Return the (X, Y) coordinate for the center point of the cell that contains the specified text.  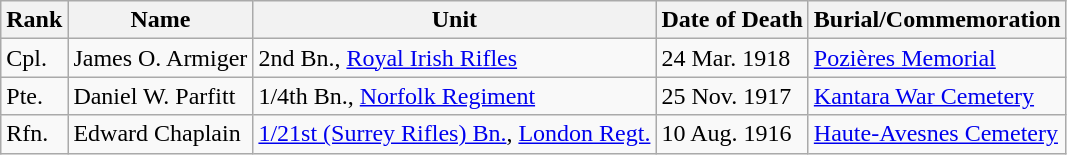
Unit (454, 20)
Date of Death (732, 20)
Daniel W. Parfitt (160, 96)
Name (160, 20)
1/21st (Surrey Rifles) Bn., London Regt. (454, 134)
2nd Bn., Royal Irish Rifles (454, 58)
James O. Armiger (160, 58)
Pte. (34, 96)
24 Mar. 1918 (732, 58)
25 Nov. 1917 (732, 96)
Kantara War Cemetery (937, 96)
Rfn. (34, 134)
Cpl. (34, 58)
Burial/Commemoration (937, 20)
10 Aug. 1916 (732, 134)
Edward Chaplain (160, 134)
Pozières Memorial (937, 58)
Rank (34, 20)
1/4th Bn., Norfolk Regiment (454, 96)
Haute-Avesnes Cemetery (937, 134)
